Return [X, Y] of the center of cell containing provided text 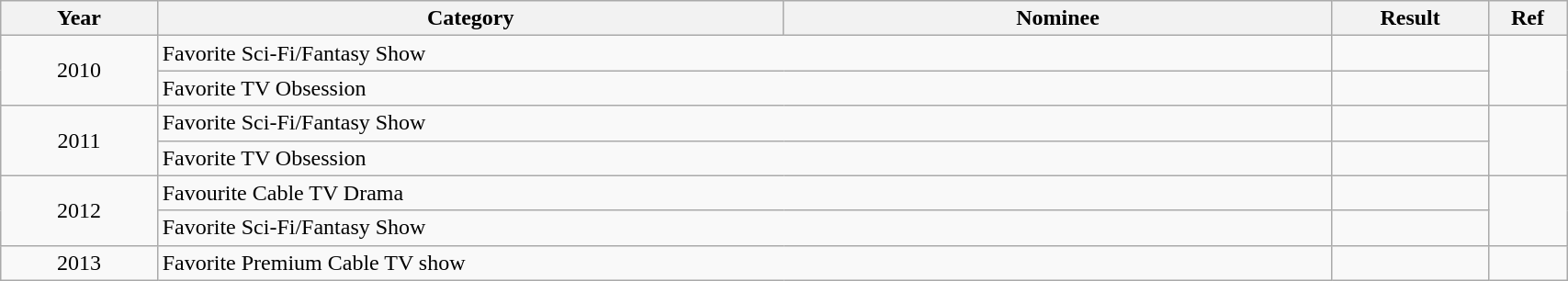
2011 [79, 140]
Nominee [1058, 18]
2012 [79, 210]
Result [1410, 18]
Year [79, 18]
Favorite Premium Cable TV show [744, 263]
Category [470, 18]
Favourite Cable TV Drama [744, 193]
2010 [79, 71]
Ref [1527, 18]
2013 [79, 263]
